For the text-containing cell, return its midpoint in [x, y] coordinate format. 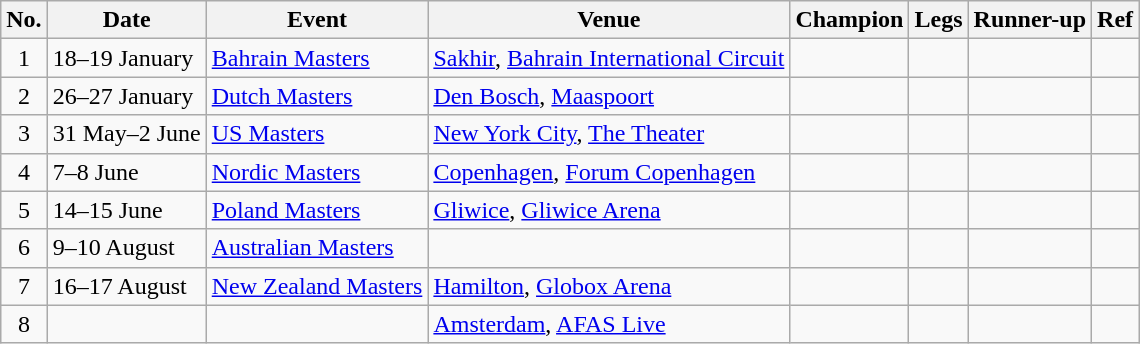
Gliwice, Gliwice Arena [609, 210]
Hamilton, Globox Arena [609, 286]
Sakhir, Bahrain International Circuit [609, 58]
Champion [850, 20]
6 [24, 248]
Ref [1116, 20]
New York City, The Theater [609, 134]
8 [24, 324]
1 [24, 58]
Runner-up [1030, 20]
2 [24, 96]
Poland Masters [317, 210]
9–10 August [126, 248]
26–27 January [126, 96]
18–19 January [126, 58]
Den Bosch, Maaspoort [609, 96]
Australian Masters [317, 248]
3 [24, 134]
Venue [609, 20]
16–17 August [126, 286]
7 [24, 286]
Amsterdam, AFAS Live [609, 324]
Bahrain Masters [317, 58]
5 [24, 210]
7–8 June [126, 172]
4 [24, 172]
Dutch Masters [317, 96]
No. [24, 20]
Legs [938, 20]
US Masters [317, 134]
Date [126, 20]
31 May–2 June [126, 134]
14–15 June [126, 210]
Copenhagen, Forum Copenhagen [609, 172]
Nordic Masters [317, 172]
Event [317, 20]
New Zealand Masters [317, 286]
